Determine the (x, y) coordinate at the center of the cell enclosing the given text.  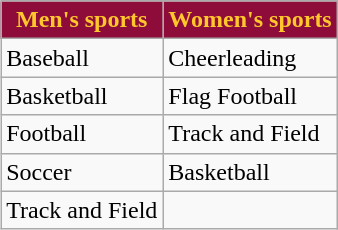
Flag Football (250, 96)
Men's sports (82, 20)
Soccer (82, 172)
Cheerleading (250, 58)
Baseball (82, 58)
Women's sports (250, 20)
Football (82, 134)
